Return the (X, Y) coordinate for the center point of the cell that contains the specified text.  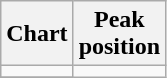
Chart (37, 34)
Peakposition (119, 34)
